Identify which cell holds the provided text, then report its (x, y) central coordinate. 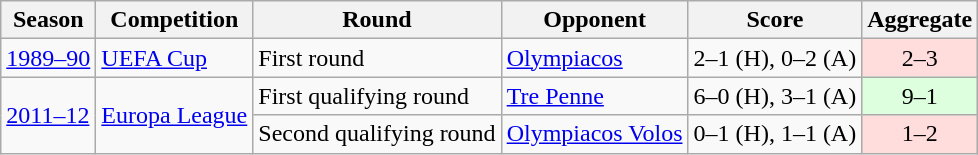
0–1 (H), 1–1 (A) (775, 134)
Tre Penne (594, 96)
9–1 (920, 96)
2–1 (H), 0–2 (A) (775, 58)
Europa League (174, 115)
1–2 (920, 134)
First round (377, 58)
2–3 (920, 58)
Score (775, 20)
First qualifying round (377, 96)
Aggregate (920, 20)
Olympiacos (594, 58)
Second qualifying round (377, 134)
Olympiacos Volos (594, 134)
2011–12 (48, 115)
1989–90 (48, 58)
6–0 (H), 3–1 (A) (775, 96)
Round (377, 20)
Season (48, 20)
UEFA Cup (174, 58)
Opponent (594, 20)
Competition (174, 20)
